Pinpoint the cell where the given text exists, returning its (X, Y) midpoint coordinate. 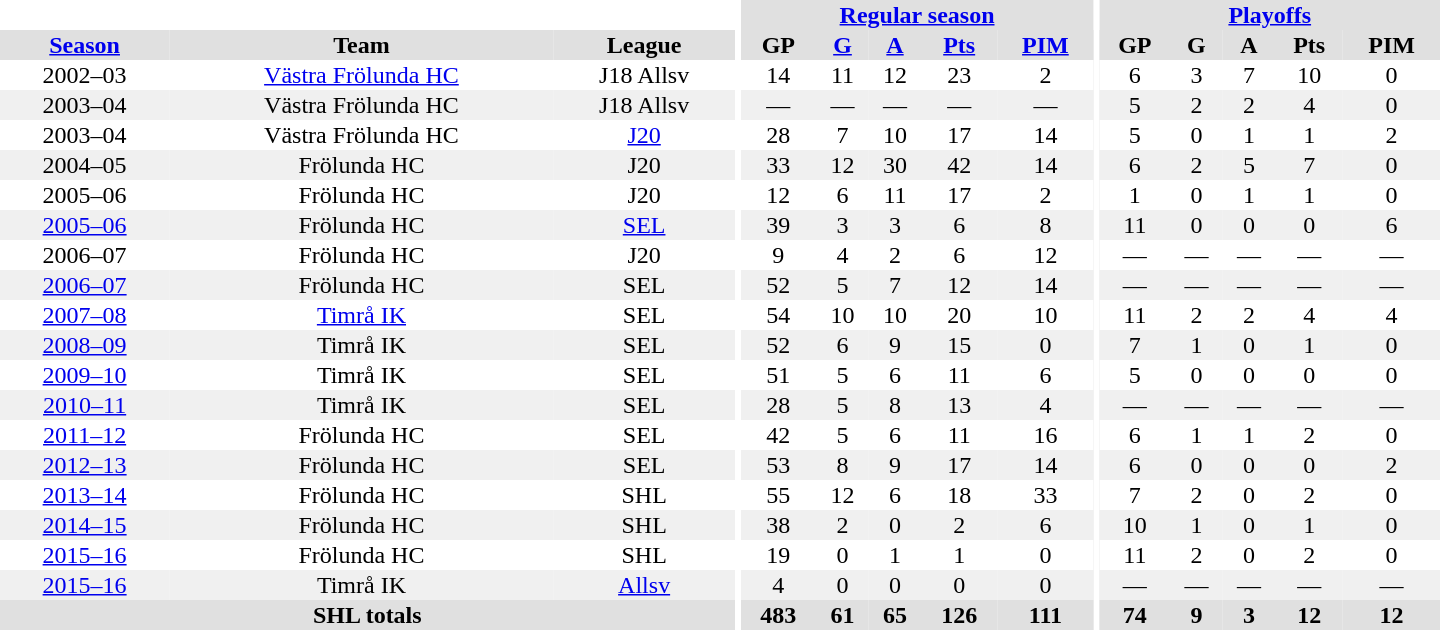
51 (778, 375)
126 (959, 615)
2012–13 (84, 465)
2014–15 (84, 525)
65 (895, 615)
13 (959, 405)
2011–12 (84, 435)
2009–10 (84, 375)
39 (778, 225)
2010–11 (84, 405)
18 (959, 495)
74 (1136, 615)
111 (1046, 615)
2007–08 (84, 315)
16 (1046, 435)
Allsv (644, 585)
20 (959, 315)
2013–14 (84, 495)
Season (84, 45)
54 (778, 315)
55 (778, 495)
19 (778, 555)
Playoffs (1270, 15)
2004–05 (84, 165)
23 (959, 75)
61 (842, 615)
2002–03 (84, 75)
483 (778, 615)
53 (778, 465)
15 (959, 345)
30 (895, 165)
Regular season (916, 15)
38 (778, 525)
Team (361, 45)
2008–09 (84, 345)
SHL totals (368, 615)
League (644, 45)
